Locate the cell with the specified text and output its [X, Y] center coordinate. 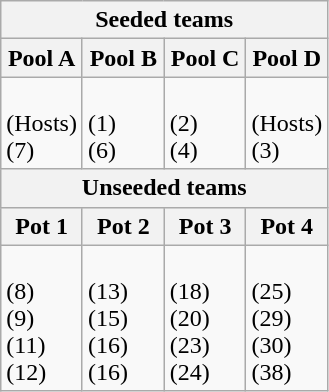
Pot 3 [205, 226]
(2) (4) [205, 123]
Pool C [205, 58]
Pool A [42, 58]
Pool B [123, 58]
(13) (15) (16) (16) [123, 318]
Pot 1 [42, 226]
(1) (6) [123, 123]
(18) (20) (23) (24) [205, 318]
(8) (9) (11) (12) [42, 318]
Pot 2 [123, 226]
(Hosts) (3) [287, 123]
Unseeded teams [164, 188]
(25) (29) (30) (38) [287, 318]
Pot 4 [287, 226]
Pool D [287, 58]
(Hosts) (7) [42, 123]
Seeded teams [164, 20]
